Capture the cell that displays the provided text and extract its (x, y) central coordinate. 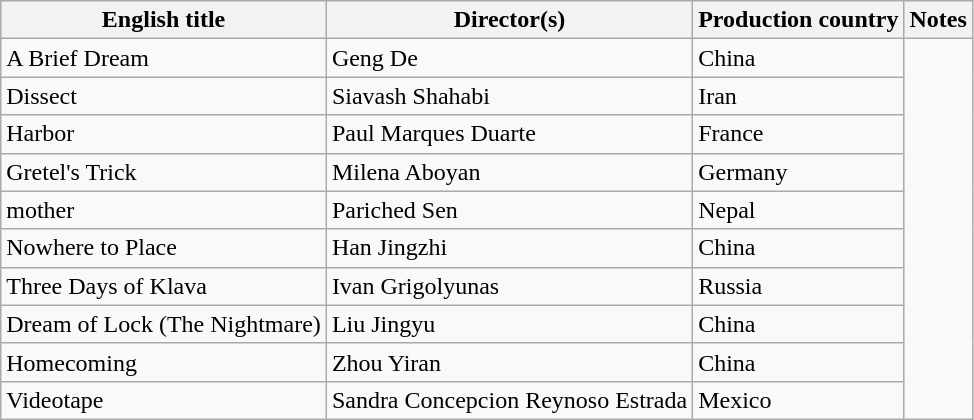
Homecoming (164, 362)
Dream of Lock (The Nightmare) (164, 324)
Production country (798, 20)
Zhou Yiran (509, 362)
Russia (798, 286)
France (798, 134)
Sandra Concepcion Reynoso Estrada (509, 400)
Siavash Shahabi (509, 96)
A Brief Dream (164, 58)
Liu Jingyu (509, 324)
Three Days of Klava (164, 286)
Nepal (798, 210)
Paul Marques Duarte (509, 134)
Harbor (164, 134)
Notes (938, 20)
Han Jingzhi (509, 248)
Nowhere to Place (164, 248)
Ivan Grigolyunas (509, 286)
Director(s) (509, 20)
Dissect (164, 96)
Geng De (509, 58)
English title (164, 20)
Pariched Sen (509, 210)
mother (164, 210)
Iran (798, 96)
Milena Aboyan (509, 172)
Videotape (164, 400)
Germany (798, 172)
Gretel's Trick (164, 172)
Mexico (798, 400)
